For the text-containing cell, return its midpoint in [x, y] coordinate format. 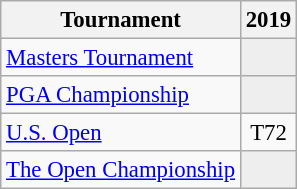
T72 [268, 133]
PGA Championship [121, 95]
2019 [268, 20]
Masters Tournament [121, 58]
The Open Championship [121, 170]
Tournament [121, 20]
U.S. Open [121, 133]
